Find where the given text appears and provide that cell's center as [x, y] coordinate. 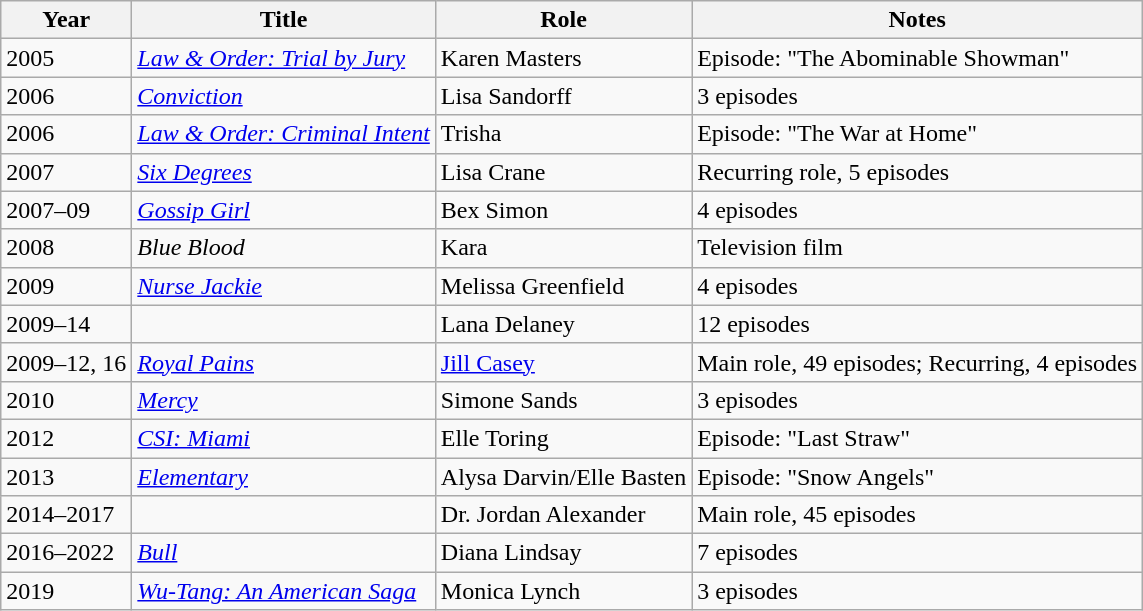
Karen Masters [563, 58]
Six Degrees [284, 172]
2009–12, 16 [66, 362]
Gossip Girl [284, 210]
Bex Simon [563, 210]
Lana Delaney [563, 324]
Conviction [284, 96]
Episode: "Last Straw" [918, 438]
Kara [563, 248]
Episode: "Snow Angels" [918, 477]
Role [563, 20]
Episode: "The War at Home" [918, 134]
Melissa Greenfield [563, 286]
2012 [66, 438]
Monica Lynch [563, 591]
Main role, 45 episodes [918, 515]
Jill Casey [563, 362]
7 episodes [918, 553]
2007 [66, 172]
Wu-Tang: An American Saga [284, 591]
Elementary [284, 477]
Diana Lindsay [563, 553]
Simone Sands [563, 400]
12 episodes [918, 324]
2005 [66, 58]
2007–09 [66, 210]
Television film [918, 248]
Year [66, 20]
Law & Order: Criminal Intent [284, 134]
Lisa Sandorff [563, 96]
2009–14 [66, 324]
Bull [284, 553]
2013 [66, 477]
2014–2017 [66, 515]
Main role, 49 episodes; Recurring, 4 episodes [918, 362]
Lisa Crane [563, 172]
2010 [66, 400]
Elle Toring [563, 438]
Alysa Darvin/Elle Basten [563, 477]
Blue Blood [284, 248]
2009 [66, 286]
CSI: Miami [284, 438]
2016–2022 [66, 553]
Dr. Jordan Alexander [563, 515]
Mercy [284, 400]
2008 [66, 248]
Trisha [563, 134]
Notes [918, 20]
Law & Order: Trial by Jury [284, 58]
2019 [66, 591]
Episode: "The Abominable Showman" [918, 58]
Nurse Jackie [284, 286]
Recurring role, 5 episodes [918, 172]
Royal Pains [284, 362]
Title [284, 20]
